For the text-containing cell, return its midpoint in (x, y) coordinate format. 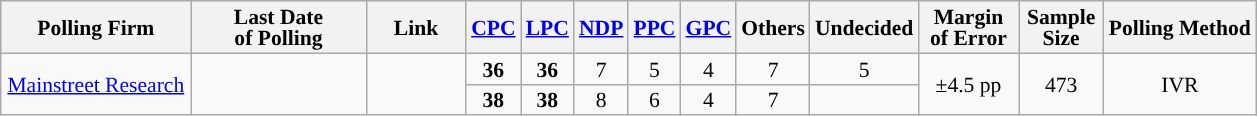
Last Dateof Polling (278, 27)
LPC (548, 27)
8 (601, 100)
CPC (493, 27)
Polling Firm (96, 27)
Polling Method (1180, 27)
Others (773, 27)
Marginof Error (968, 27)
Link (416, 27)
±4.5 pp (968, 84)
SampleSize (1062, 27)
Mainstreet Research (96, 84)
NDP (601, 27)
PPC (654, 27)
473 (1062, 84)
6 (654, 100)
GPC (709, 27)
IVR (1180, 84)
Undecided (864, 27)
